For the text-containing cell, return its midpoint in (x, y) coordinate format. 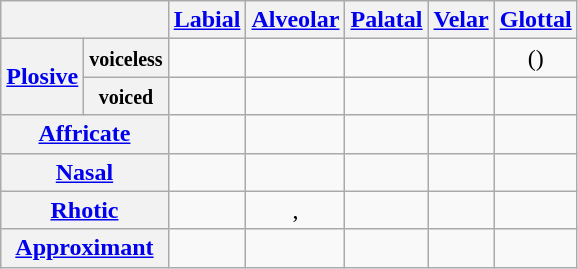
() (536, 58)
Approximant (84, 248)
Glottal (536, 20)
Alveolar (296, 20)
voiceless (126, 58)
voiced (126, 96)
Rhotic (84, 210)
Palatal (386, 20)
, (296, 210)
Affricate (84, 134)
Plosive (42, 77)
Velar (461, 20)
Nasal (84, 172)
Labial (207, 20)
